Detect which cell encompasses the target text, then output its (x, y) center coordinate. 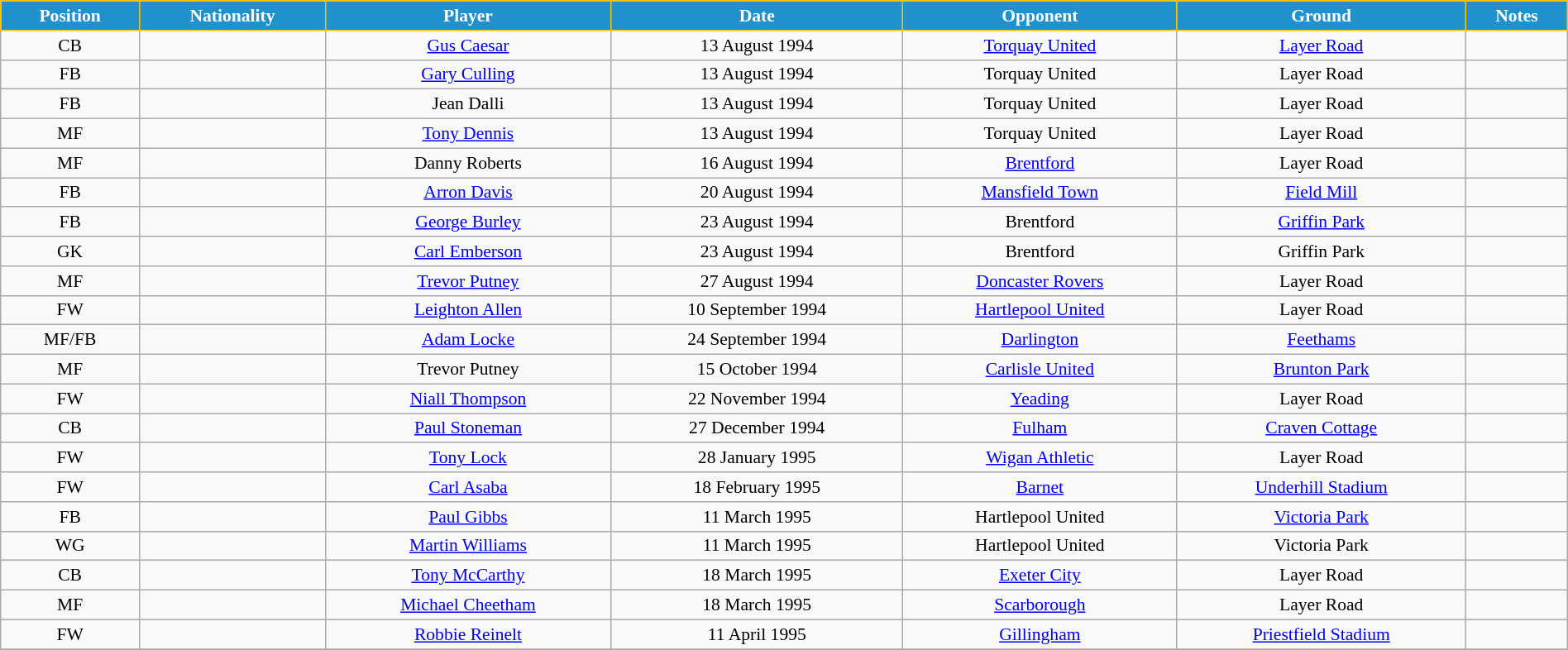
Carl Asaba (468, 487)
Exeter City (1040, 576)
WG (70, 546)
Niall Thompson (468, 399)
Jean Dalli (468, 104)
24 September 1994 (756, 340)
28 January 1995 (756, 458)
Carlisle United (1040, 370)
George Burley (468, 222)
Leighton Allen (468, 310)
Nationality (233, 16)
Ground (1322, 16)
Brunton Park (1322, 370)
Doncaster Rovers (1040, 281)
Paul Gibbs (468, 517)
Mansfield Town (1040, 193)
Yeading (1040, 399)
Arron Davis (468, 193)
Notes (1517, 16)
Barnet (1040, 487)
GK (70, 251)
MF/FB (70, 340)
27 December 1994 (756, 428)
Feethams (1322, 340)
Field Mill (1322, 193)
15 October 1994 (756, 370)
Tony Lock (468, 458)
Adam Locke (468, 340)
Gus Caesar (468, 45)
Robbie Reinelt (468, 634)
11 April 1995 (756, 634)
Position (70, 16)
10 September 1994 (756, 310)
Tony Dennis (468, 134)
20 August 1994 (756, 193)
Tony McCarthy (468, 576)
22 November 1994 (756, 399)
Danny Roberts (468, 163)
Scarborough (1040, 605)
Paul Stoneman (468, 428)
Craven Cottage (1322, 428)
Gary Culling (468, 74)
Underhill Stadium (1322, 487)
Gillingham (1040, 634)
Martin Williams (468, 546)
16 August 1994 (756, 163)
Michael Cheetham (468, 605)
Darlington (1040, 340)
Opponent (1040, 16)
Priestfield Stadium (1322, 634)
Carl Emberson (468, 251)
18 February 1995 (756, 487)
Wigan Athletic (1040, 458)
Date (756, 16)
Player (468, 16)
Fulham (1040, 428)
27 August 1994 (756, 281)
